Return the [X, Y] coordinate for the center point of the cell that contains the specified text.  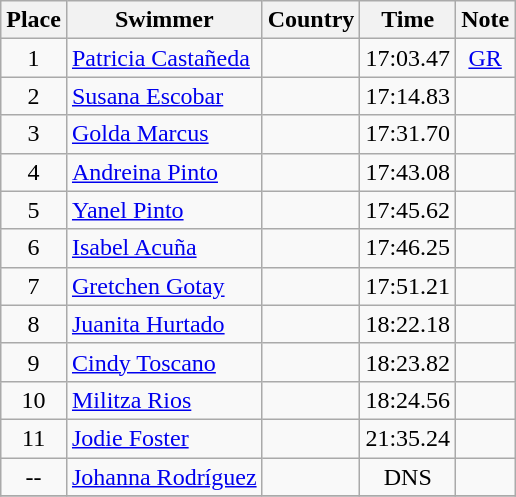
17:03.47 [408, 58]
Jodie Foster [164, 438]
Golda Marcus [164, 134]
DNS [408, 477]
GR [486, 58]
17:51.21 [408, 286]
17:14.83 [408, 96]
Country [311, 20]
17:46.25 [408, 248]
Swimmer [164, 20]
Yanel Pinto [164, 210]
3 [34, 134]
Time [408, 20]
Juanita Hurtado [164, 324]
18:24.56 [408, 400]
Patricia Castañeda [164, 58]
-- [34, 477]
21:35.24 [408, 438]
Place [34, 20]
11 [34, 438]
Militza Rios [164, 400]
10 [34, 400]
17:43.08 [408, 172]
17:45.62 [408, 210]
Susana Escobar [164, 96]
Note [486, 20]
7 [34, 286]
17:31.70 [408, 134]
6 [34, 248]
Cindy Toscano [164, 362]
8 [34, 324]
Isabel Acuña [164, 248]
4 [34, 172]
Gretchen Gotay [164, 286]
5 [34, 210]
Andreina Pinto [164, 172]
9 [34, 362]
18:22.18 [408, 324]
Johanna Rodríguez [164, 477]
2 [34, 96]
18:23.82 [408, 362]
1 [34, 58]
